Locate the cell with the specified text and output its [X, Y] center coordinate. 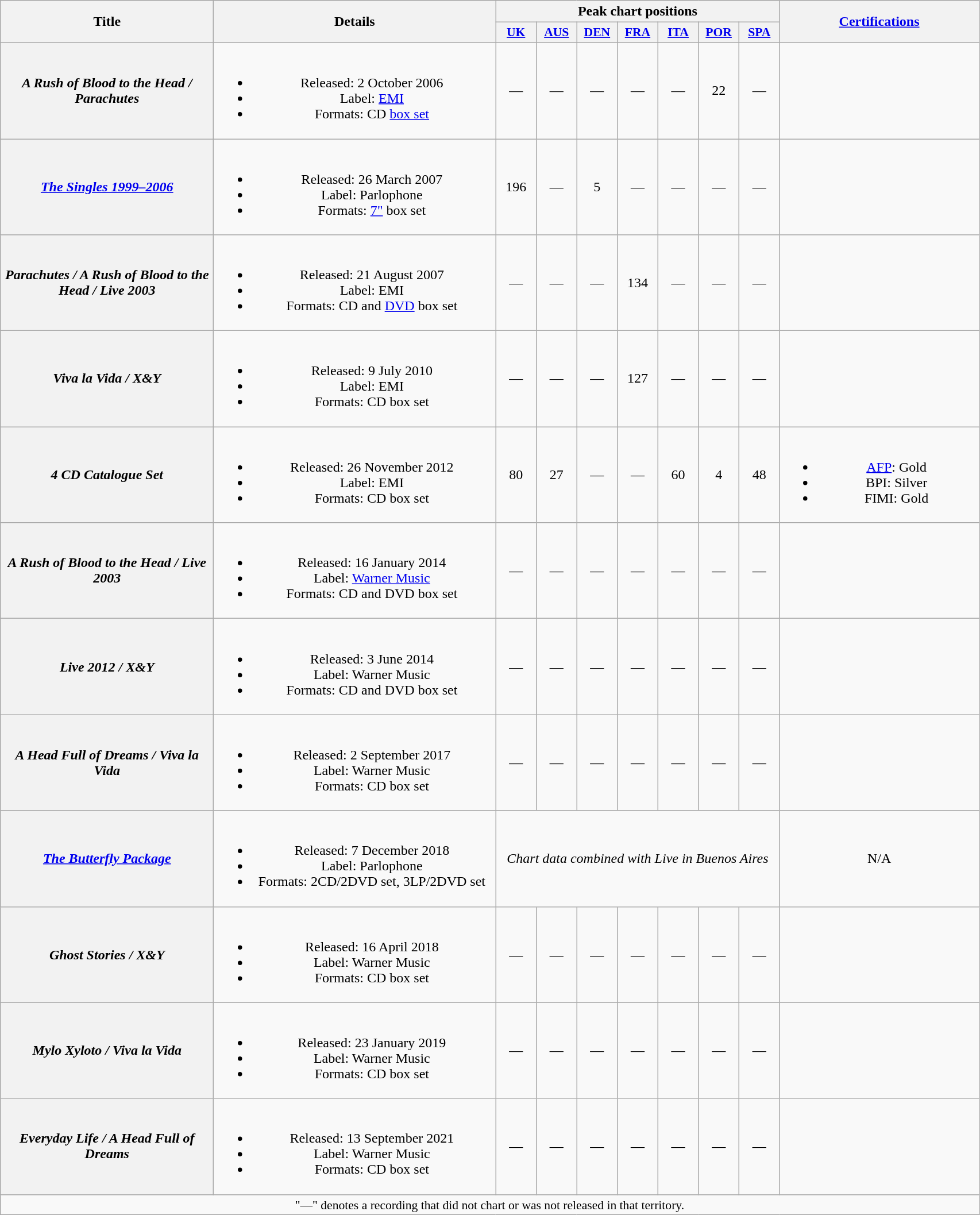
FRA [638, 33]
4 CD Catalogue Set [107, 475]
SPA [759, 33]
Released: 16 January 2014Label: Warner MusicFormats: CD and DVD box set [355, 571]
Details [355, 22]
4 [719, 475]
Released: 16 April 2018Label: Warner MusicFormats: CD box set [355, 955]
Everyday Life / A Head Full of Dreams [107, 1147]
POR [719, 33]
Peak chart positions [638, 11]
The Singles 1999–2006 [107, 187]
Parachutes / A Rush of Blood to the Head / Live 2003 [107, 283]
DEN [597, 33]
Live 2012 / X&Y [107, 666]
Released: 2 September 2017Label: Warner MusicFormats: CD box set [355, 763]
60 [678, 475]
N/A [879, 858]
UK [516, 33]
AUS [556, 33]
80 [516, 475]
Released: 26 March 2007Label: ParlophoneFormats: 7" box set [355, 187]
Viva la Vida / X&Y [107, 379]
196 [516, 187]
Released: 21 August 2007Label: EMIFormats: CD and DVD box set [355, 283]
Released: 2 October 2006Label: EMIFormats: CD box set [355, 91]
Title [107, 22]
The Butterfly Package [107, 858]
134 [638, 283]
Released: 3 June 2014Label: Warner MusicFormats: CD and DVD box set [355, 666]
"—" denotes a recording that did not chart or was not released in that territory. [489, 1205]
Released: 26 November 2012Label: EMIFormats: CD box set [355, 475]
Released: 23 January 2019Label: Warner MusicFormats: CD box set [355, 1050]
Certifications [879, 22]
A Head Full of Dreams / Viva la Vida [107, 763]
127 [638, 379]
Released: 9 July 2010Label: EMIFormats: CD box set [355, 379]
AFP: GoldBPI: SilverFIMI: Gold [879, 475]
A Rush of Blood to the Head / Parachutes [107, 91]
Chart data combined with Live in Buenos Aires [638, 858]
5 [597, 187]
48 [759, 475]
A Rush of Blood to the Head / Live 2003 [107, 571]
Mylo Xyloto / Viva la Vida [107, 1050]
Released: 13 September 2021Label: Warner MusicFormats: CD box set [355, 1147]
Ghost Stories / X&Y [107, 955]
Released: 7 December 2018Label: ParlophoneFormats: 2CD/2DVD set, 3LP/2DVD set [355, 858]
22 [719, 91]
27 [556, 475]
ITA [678, 33]
